Identify which cell holds the provided text, then report its [x, y] central coordinate. 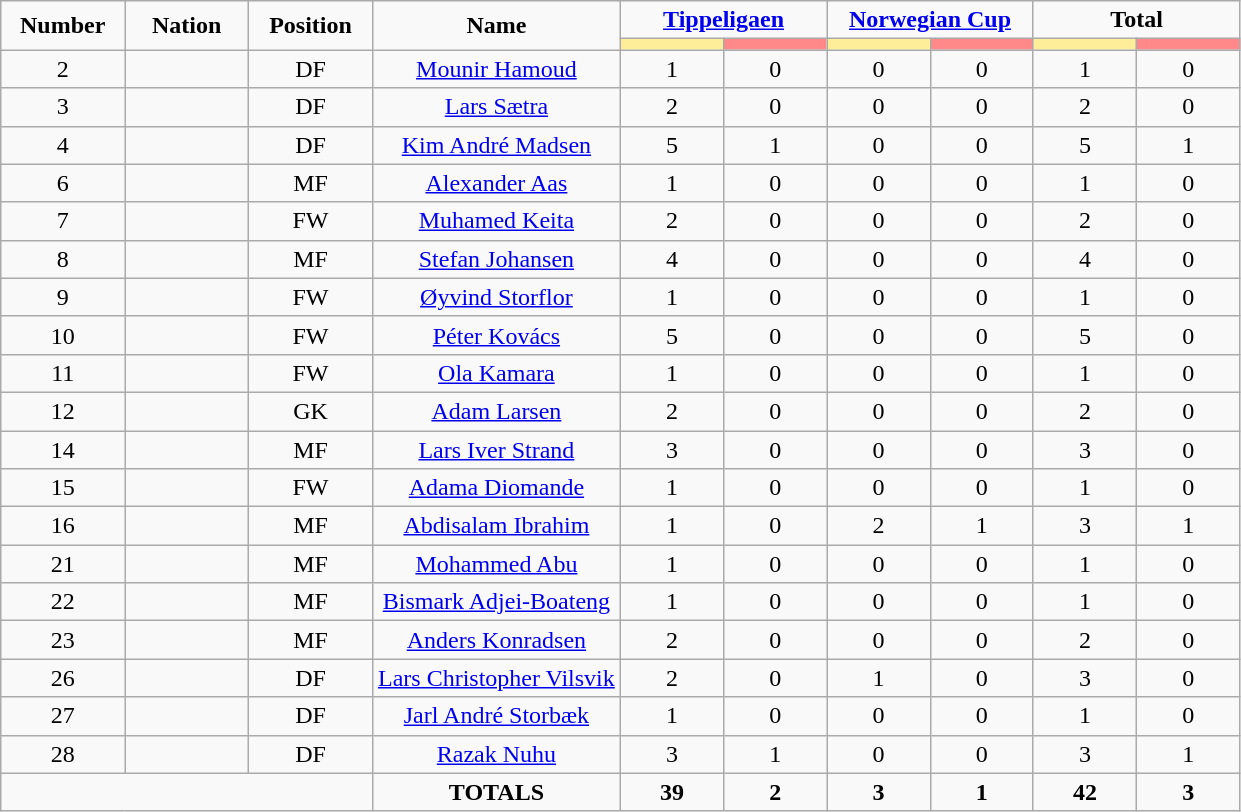
Position [311, 26]
Lars Iver Strand [496, 449]
Péter Kovács [496, 335]
23 [63, 640]
7 [63, 221]
Adama Diomande [496, 488]
11 [63, 373]
Mohammed Abu [496, 564]
42 [1084, 792]
10 [63, 335]
Abdisalam Ibrahim [496, 526]
12 [63, 411]
Razak Nuhu [496, 754]
26 [63, 678]
27 [63, 716]
Alexander Aas [496, 183]
Bismark Adjei-Boateng [496, 602]
15 [63, 488]
GK [311, 411]
Jarl André Storbæk [496, 716]
Total [1136, 20]
Adam Larsen [496, 411]
Muhamed Keita [496, 221]
Øyvind Storflor [496, 297]
28 [63, 754]
Mounir Hamoud [496, 69]
Anders Konradsen [496, 640]
Nation [187, 26]
Number [63, 26]
Stefan Johansen [496, 259]
Norwegian Cup [930, 20]
8 [63, 259]
Lars Sætra [496, 107]
16 [63, 526]
TOTALS [496, 792]
Ola Kamara [496, 373]
39 [672, 792]
Lars Christopher Vilsvik [496, 678]
9 [63, 297]
22 [63, 602]
14 [63, 449]
Name [496, 26]
Tippeligaen [723, 20]
6 [63, 183]
Kim André Madsen [496, 145]
21 [63, 564]
